Return [X, Y] of the center of cell containing provided text 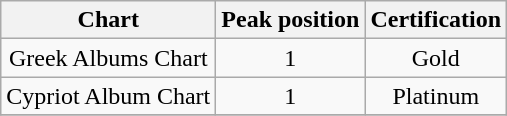
Peak position [290, 20]
Platinum [436, 96]
Greek Albums Chart [108, 58]
Gold [436, 58]
Certification [436, 20]
Cypriot Album Chart [108, 96]
Chart [108, 20]
